Return the [x, y] coordinate for the center point of the cell that contains the specified text.  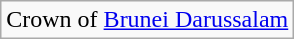
Crown of Brunei Darussalam [148, 20]
